Find where the given text appears and provide that cell's center as (X, Y) coordinate. 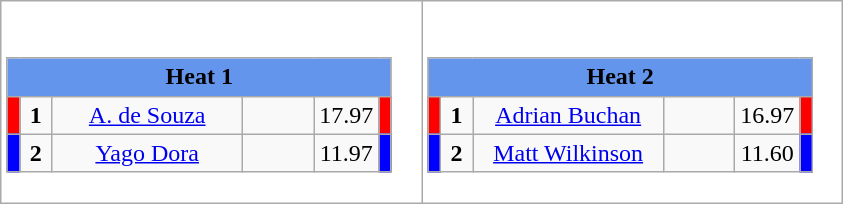
11.60 (768, 153)
16.97 (768, 115)
Heat 2 1 Adrian Buchan 16.97 2 Matt Wilkinson 11.60 (632, 102)
Matt Wilkinson (568, 153)
A. de Souza (148, 115)
Yago Dora (148, 153)
Adrian Buchan (568, 115)
Heat 1 1 A. de Souza 17.97 2 Yago Dora 11.97 (212, 102)
Heat 2 (620, 77)
Heat 1 (199, 77)
17.97 (346, 115)
11.97 (346, 153)
